Scan for the cell matching the given text and deliver its (X, Y) coordinate at center. 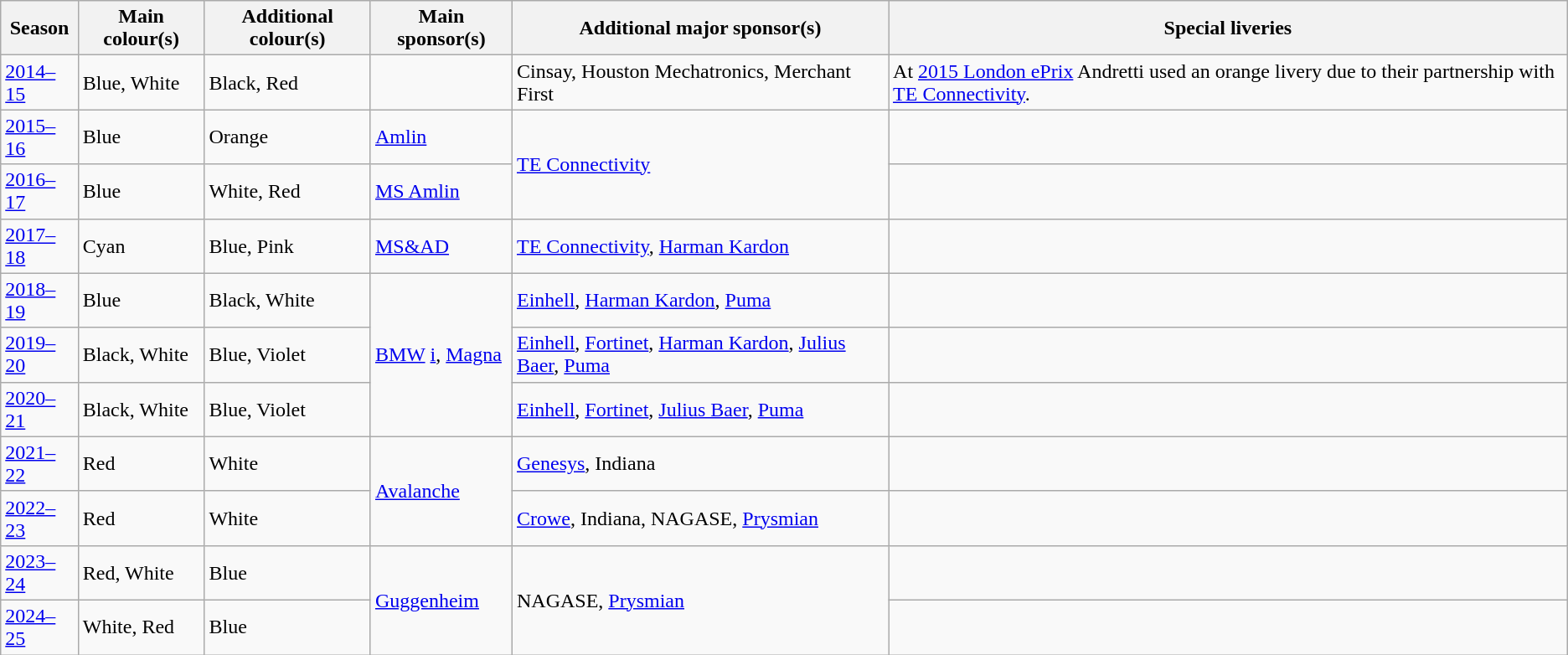
Blue, Pink (288, 246)
BMW i, Magna (441, 355)
Cinsay, Houston Mechatronics, Merchant First (700, 82)
Crowe, Indiana, NAGASE, Prysmian (700, 518)
Main sponsor(s) (441, 28)
MS Amlin (441, 191)
2014–15 (39, 82)
Guggenheim (441, 600)
Einhell, Fortinet, Harman Kardon, Julius Baer, Puma (700, 355)
2023–24 (39, 573)
Amlin (441, 137)
MS&AD (441, 246)
Red, White (141, 573)
Genesys, Indiana (700, 464)
2018–19 (39, 300)
Cyan (141, 246)
Additional major sponsor(s) (700, 28)
2019–20 (39, 355)
2017–18 (39, 246)
Additional colour(s) (288, 28)
2015–16 (39, 137)
NAGASE, Prysmian (700, 600)
Avalanche (441, 491)
2021–22 (39, 464)
Black, Red (288, 82)
Season (39, 28)
2024–25 (39, 627)
TE Connectivity (700, 164)
Special liveries (1228, 28)
TE Connectivity, Harman Kardon (700, 246)
Einhell, Fortinet, Julius Baer, Puma (700, 409)
2022–23 (39, 518)
Orange (288, 137)
2016–17 (39, 191)
At 2015 London ePrix Andretti used an orange livery due to their partnership with TE Connectivity. (1228, 82)
Blue, White (141, 82)
Main colour(s) (141, 28)
2020–21 (39, 409)
Einhell, Harman Kardon, Puma (700, 300)
